Identify which cell holds the provided text, then report its (x, y) central coordinate. 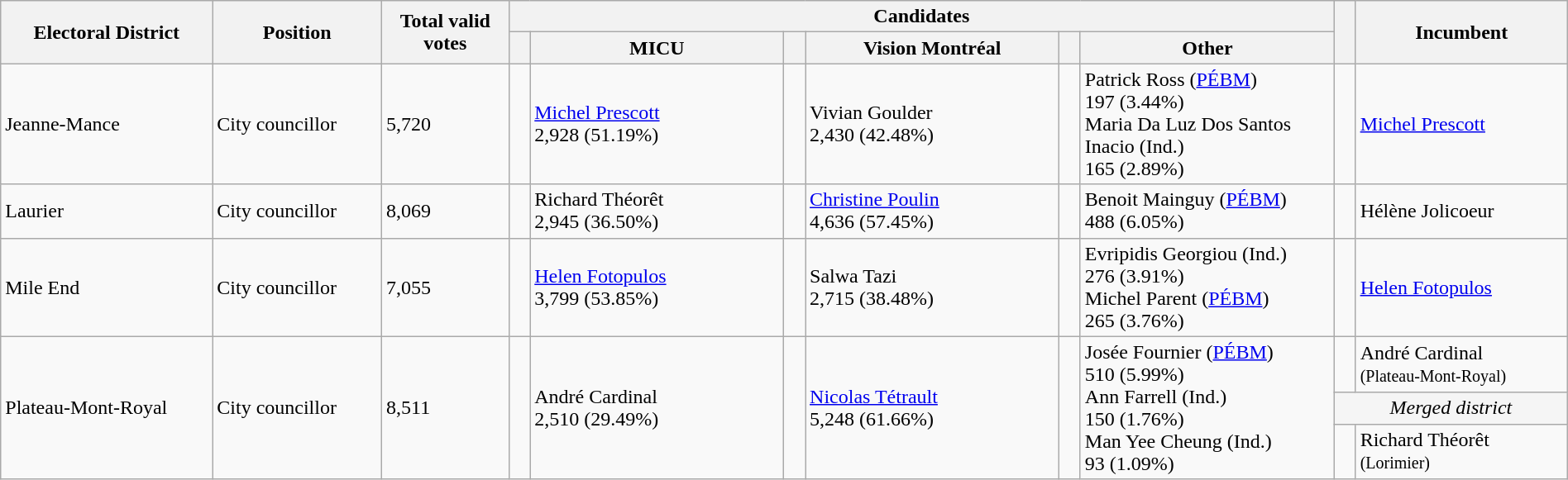
5,720 (446, 124)
André Cardinal(Plateau-Mont-Royal) (1461, 364)
Michel Prescott2,928 (51.19%) (657, 124)
Candidates (921, 17)
Helen Fotopulos3,799 (53.85%) (657, 288)
Electoral District (107, 32)
Richard Théorêt(Lorimier) (1461, 451)
Other (1207, 48)
Richard Théorêt2,945 (36.50%) (657, 211)
Helen Fotopulos (1461, 288)
Incumbent (1461, 32)
Mile End (107, 288)
Salwa Tazi2,715 (38.48%) (933, 288)
André Cardinal2,510 (29.49%) (657, 408)
Josée Fournier (PÉBM)510 (5.99%)Ann Farrell (Ind.)150 (1.76%)Man Yee Cheung (Ind.)93 (1.09%) (1207, 408)
Michel Prescott (1461, 124)
8,511 (446, 408)
Merged district (1451, 408)
Nicolas Tétrault5,248 (61.66%) (933, 408)
Vision Montréal (933, 48)
Patrick Ross (PÉBM)197 (3.44%)Maria Da Luz Dos Santos Inacio (Ind.)165 (2.89%) (1207, 124)
Hélène Jolicoeur (1461, 211)
Vivian Goulder2,430 (42.48%) (933, 124)
Position (298, 32)
Benoit Mainguy (PÉBM)488 (6.05%) (1207, 211)
Jeanne-Mance (107, 124)
7,055 (446, 288)
8,069 (446, 211)
Evripidis Georgiou (Ind.)276 (3.91%)Michel Parent (PÉBM)265 (3.76%) (1207, 288)
MICU (657, 48)
Christine Poulin4,636 (57.45%) (933, 211)
Laurier (107, 211)
Total valid votes (446, 32)
Plateau-Mont-Royal (107, 408)
